Provide the [x, y] coordinate of the cell's center where the given text is located.  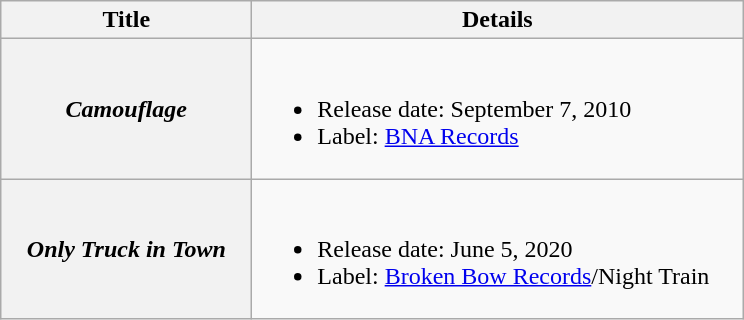
Release date: September 7, 2010Label: BNA Records [498, 109]
Release date: June 5, 2020Label: Broken Bow Records/Night Train [498, 249]
Details [498, 20]
Only Truck in Town [126, 249]
Title [126, 20]
Camouflage [126, 109]
